For the text-containing cell, return its midpoint in [x, y] coordinate format. 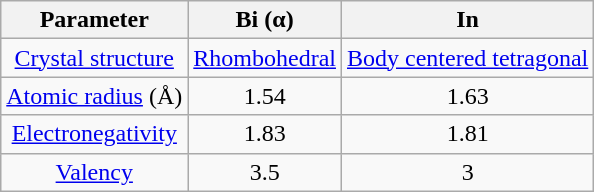
Atomic radius (Å) [94, 96]
Parameter [94, 20]
1.54 [265, 96]
Valency [94, 172]
1.81 [467, 134]
1.63 [467, 96]
3 [467, 172]
Crystal structure [94, 58]
Body centered tetragonal [467, 58]
Bi (α) [265, 20]
Electronegativity [94, 134]
Rhombohedral [265, 58]
3.5 [265, 172]
1.83 [265, 134]
In [467, 20]
